For the text-containing cell, return its midpoint in (X, Y) coordinate format. 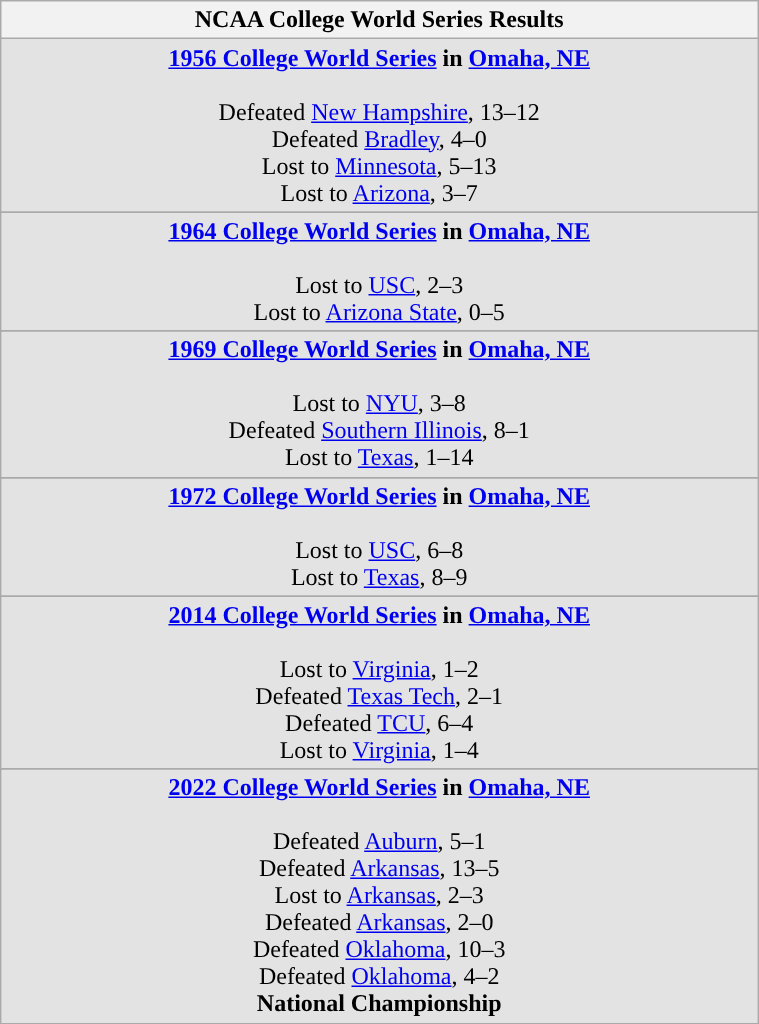
2014 College World Series in Omaha, NE Lost to Virginia, 1–2 Defeated Texas Tech, 2–1 Defeated TCU, 6–4 Lost to Virginia, 1–4 (380, 682)
NCAA College World Series Results (380, 20)
1956 College World Series in Omaha, NE Defeated New Hampshire, 13–12 Defeated Bradley, 4–0 Lost to Minnesota, 5–13 Lost to Arizona, 3–7 (380, 126)
1969 College World Series in Omaha, NE Lost to NYU, 3–8 Defeated Southern Illinois, 8–1 Lost to Texas, 1–14 (380, 404)
1972 College World Series in Omaha, NE Lost to USC, 6–8 Lost to Texas, 8–9 (380, 536)
1964 College World Series in Omaha, NE Lost to USC, 2–3 Lost to Arizona State, 0–5 (380, 272)
